Return the (X, Y) coordinate for the center point of the cell that contains the specified text.  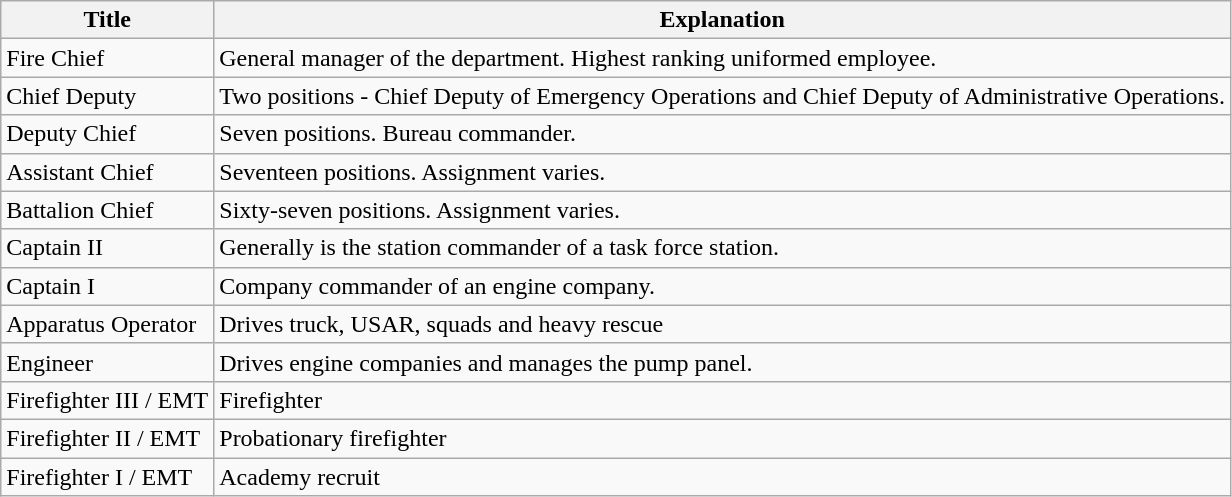
Captain I (108, 286)
Drives truck, USAR, squads and heavy rescue (722, 324)
Fire Chief (108, 58)
Two positions - Chief Deputy of Emergency Operations and Chief Deputy of Administrative Operations. (722, 96)
Seventeen positions. Assignment varies. (722, 172)
Firefighter II / EMT (108, 438)
General manager of the department. Highest ranking uniformed employee. (722, 58)
Generally is the station commander of a task force station. (722, 248)
Apparatus Operator (108, 324)
Captain II (108, 248)
Sixty-seven positions. Assignment varies. (722, 210)
Title (108, 20)
Assistant Chief (108, 172)
Academy recruit (722, 477)
Drives engine companies and manages the pump panel. (722, 362)
Probationary firefighter (722, 438)
Deputy Chief (108, 134)
Firefighter I / EMT (108, 477)
Firefighter III / EMT (108, 400)
Engineer (108, 362)
Battalion Chief (108, 210)
Firefighter (722, 400)
Company commander of an engine company. (722, 286)
Explanation (722, 20)
Chief Deputy (108, 96)
Seven positions. Bureau commander. (722, 134)
